Locate the cell with the specified text and output its (x, y) center coordinate. 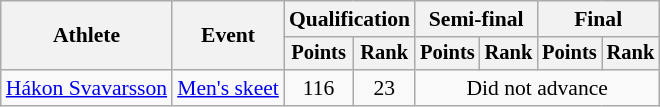
Event (228, 36)
Qualification (350, 19)
Did not advance (537, 88)
Hákon Svavarsson (86, 88)
23 (384, 88)
Athlete (86, 36)
Men's skeet (228, 88)
116 (318, 88)
Final (598, 19)
Semi-final (476, 19)
